Extract the [x, y] coordinate from the center of the cell holding the provided text.  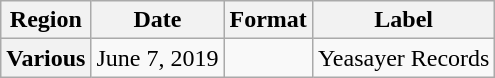
Yeasayer Records [404, 58]
Label [404, 20]
June 7, 2019 [158, 58]
Date [158, 20]
Region [46, 20]
Format [268, 20]
Various [46, 58]
